Find where the given text appears and provide that cell's center as [X, Y] coordinate. 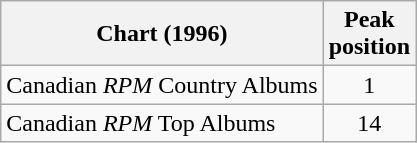
1 [369, 85]
Canadian RPM Country Albums [162, 85]
Peakposition [369, 34]
Chart (1996) [162, 34]
Canadian RPM Top Albums [162, 123]
14 [369, 123]
